Detect which cell encompasses the target text, then output its (X, Y) center coordinate. 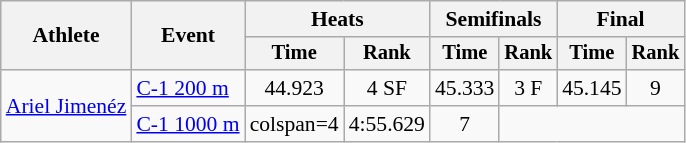
Heats (338, 19)
9 (656, 88)
3 F (528, 88)
Event (188, 36)
Ariel Jimenéz (66, 106)
44.923 (294, 88)
45.333 (464, 88)
Semifinals (494, 19)
C-1 1000 m (188, 124)
7 (464, 124)
Athlete (66, 36)
45.145 (592, 88)
colspan=4 (294, 124)
4 SF (387, 88)
C-1 200 m (188, 88)
Final (620, 19)
4:55.629 (387, 124)
